Search for the cell housing the specified text and yield its [x, y] center coordinate. 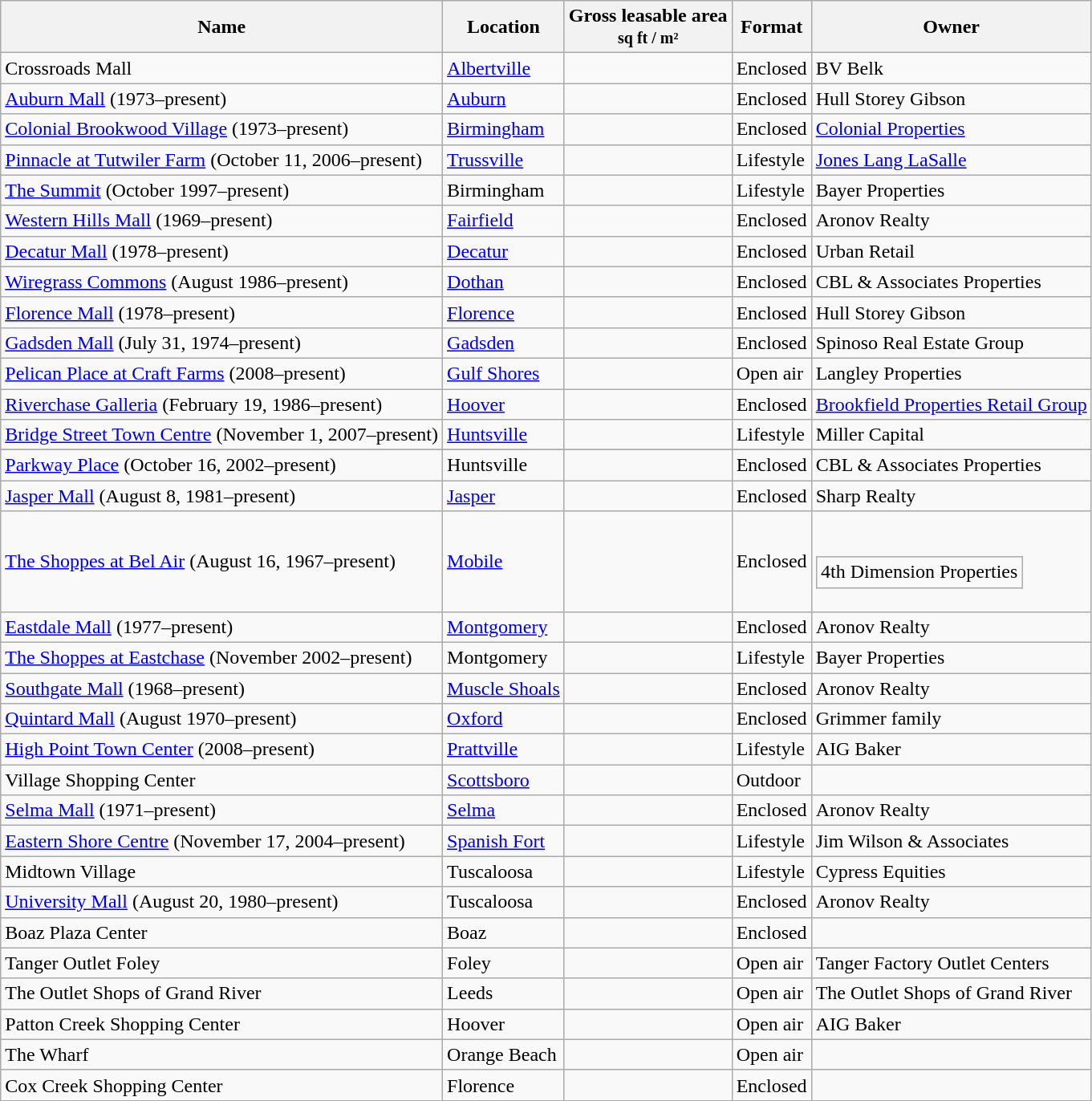
Name [221, 27]
Mobile [504, 562]
Selma Mall (1971–present) [221, 811]
Auburn Mall (1973–present) [221, 99]
Decatur [504, 251]
High Point Town Center (2008–present) [221, 750]
Scottsboro [504, 780]
Eastdale Mall (1977–present) [221, 627]
Miller Capital [952, 435]
Oxford [504, 719]
Orange Beach [504, 1054]
Crossroads Mall [221, 68]
Bridge Street Town Centre (November 1, 2007–present) [221, 435]
Western Hills Mall (1969–present) [221, 221]
Cox Creek Shopping Center [221, 1085]
Format [772, 27]
University Mall (August 20, 1980–present) [221, 902]
Langley Properties [952, 373]
Colonial Properties [952, 129]
Pelican Place at Craft Farms (2008–present) [221, 373]
Spanish Fort [504, 841]
The Shoppes at Eastchase (November 2002–present) [221, 657]
Quintard Mall (August 1970–present) [221, 719]
The Shoppes at Bel Air (August 16, 1967–present) [221, 562]
Boaz [504, 932]
Muscle Shoals [504, 688]
The Wharf [221, 1054]
Brookfield Properties Retail Group [952, 404]
Spinoso Real Estate Group [952, 343]
Eastern Shore Centre (November 17, 2004–present) [221, 841]
Southgate Mall (1968–present) [221, 688]
Sharp Realty [952, 496]
Owner [952, 27]
Cypress Equities [952, 871]
Leeds [504, 993]
Gadsden Mall (July 31, 1974–present) [221, 343]
Gross leasable areasq ft / m² [648, 27]
Jim Wilson & Associates [952, 841]
Boaz Plaza Center [221, 932]
The Summit (October 1997–present) [221, 190]
Riverchase Galleria (February 19, 1986–present) [221, 404]
Foley [504, 963]
Parkway Place (October 16, 2002–present) [221, 465]
Gulf Shores [504, 373]
Decatur Mall (1978–present) [221, 251]
Jones Lang LaSalle [952, 160]
Wiregrass Commons (August 1986–present) [221, 282]
BV Belk [952, 68]
Albertville [504, 68]
Prattville [504, 750]
Trussville [504, 160]
Colonial Brookwood Village (1973–present) [221, 129]
Auburn [504, 99]
Fairfield [504, 221]
Village Shopping Center [221, 780]
Patton Creek Shopping Center [221, 1024]
Urban Retail [952, 251]
Tanger Factory Outlet Centers [952, 963]
Florence Mall (1978–present) [221, 312]
Pinnacle at Tutwiler Farm (October 11, 2006–present) [221, 160]
Grimmer family [952, 719]
Gadsden [504, 343]
Dothan [504, 282]
Outdoor [772, 780]
Selma [504, 811]
Tanger Outlet Foley [221, 963]
Jasper [504, 496]
Midtown Village [221, 871]
Location [504, 27]
Jasper Mall (August 8, 1981–present) [221, 496]
